Return the [x, y] coordinate for the center point of the cell that contains the specified text.  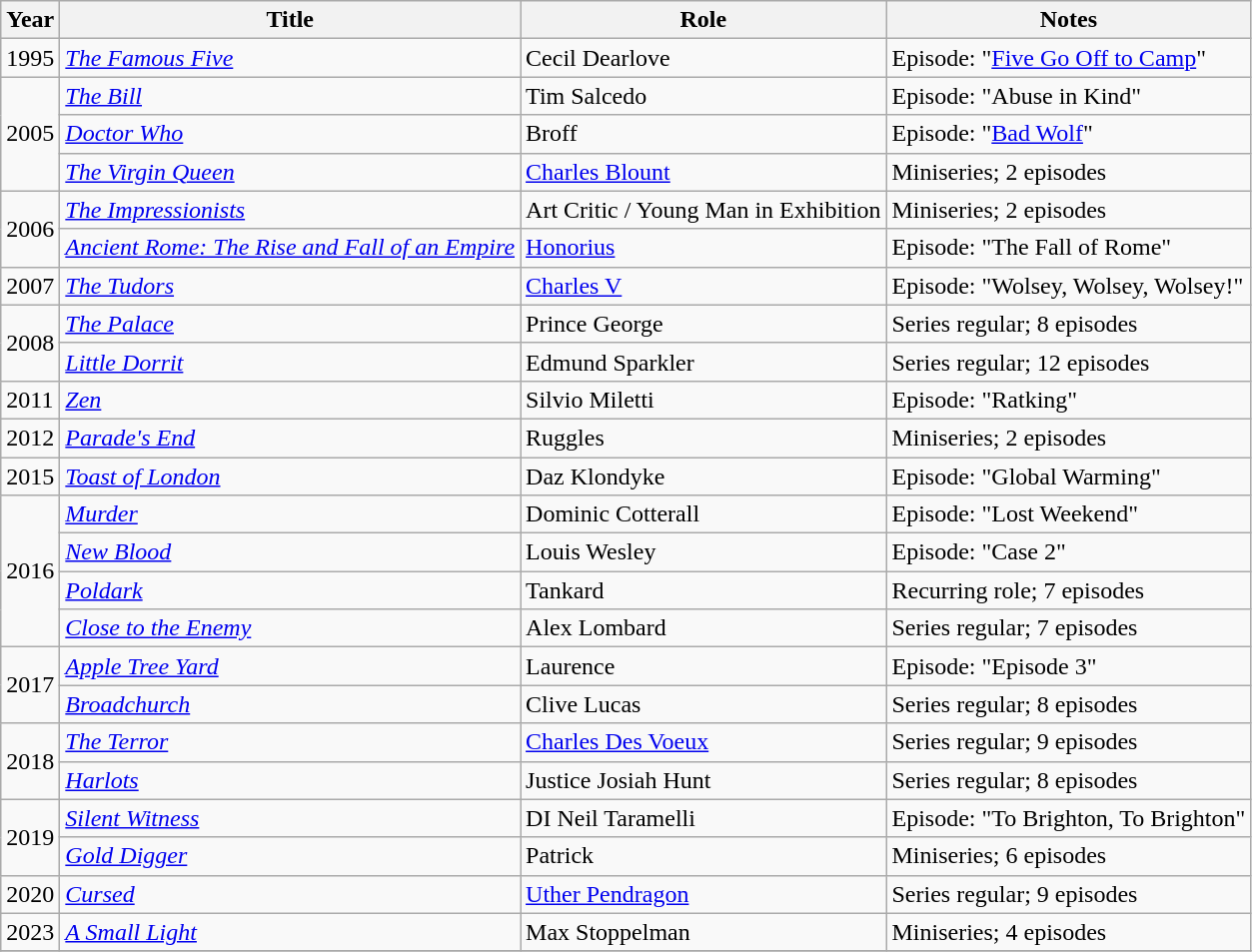
The Bill [290, 96]
2012 [30, 438]
Tankard [703, 590]
Clive Lucas [703, 704]
Edmund Sparkler [703, 362]
Close to the Enemy [290, 628]
Silent Witness [290, 818]
2018 [30, 761]
The Virgin Queen [290, 172]
Broff [703, 134]
Gold Digger [290, 856]
Little Dorrit [290, 362]
Toast of London [290, 476]
Episode: "Abuse in Kind" [1069, 96]
Episode: "Lost Weekend" [1069, 514]
Series regular; 7 episodes [1069, 628]
New Blood [290, 552]
Silvio Miletti [703, 400]
Justice Josiah Hunt [703, 780]
2023 [30, 932]
2019 [30, 837]
The Famous Five [290, 58]
A Small Light [290, 932]
Episode: "Ratking" [1069, 400]
Charles V [703, 286]
Parade's End [290, 438]
Episode: "Episode 3" [1069, 666]
Alex Lombard [703, 628]
Broadchurch [290, 704]
Charles Des Voeux [703, 742]
Murder [290, 514]
Role [703, 20]
Recurring role; 7 episodes [1069, 590]
2011 [30, 400]
Cecil Dearlove [703, 58]
Series regular; 12 episodes [1069, 362]
2016 [30, 571]
Max Stoppelman [703, 932]
Uther Pendragon [703, 894]
2015 [30, 476]
2017 [30, 685]
Poldark [290, 590]
2007 [30, 286]
Patrick [703, 856]
Daz Klondyke [703, 476]
Miniseries; 6 episodes [1069, 856]
The Impressionists [290, 210]
The Terror [290, 742]
Ruggles [703, 438]
Episode: "Global Warming" [1069, 476]
Episode: "Wolsey, Wolsey, Wolsey!" [1069, 286]
Cursed [290, 894]
Honorius [703, 248]
Notes [1069, 20]
Dominic Cotterall [703, 514]
Tim Salcedo [703, 96]
Apple Tree Yard [290, 666]
2020 [30, 894]
Episode: "To Brighton, To Brighton" [1069, 818]
Charles Blount [703, 172]
Episode: "Case 2" [1069, 552]
Harlots [290, 780]
Art Critic / Young Man in Exhibition [703, 210]
DI Neil Taramelli [703, 818]
Prince George [703, 324]
Year [30, 20]
Miniseries; 4 episodes [1069, 932]
2005 [30, 134]
Episode: "Five Go Off to Camp" [1069, 58]
Doctor Who [290, 134]
The Palace [290, 324]
2006 [30, 229]
Ancient Rome: The Rise and Fall of an Empire [290, 248]
2008 [30, 343]
Laurence [703, 666]
The Tudors [290, 286]
Title [290, 20]
Louis Wesley [703, 552]
Episode: "Bad Wolf" [1069, 134]
1995 [30, 58]
Zen [290, 400]
Episode: "The Fall of Rome" [1069, 248]
